Pinpoint the cell where the given text exists, returning its [x, y] midpoint coordinate. 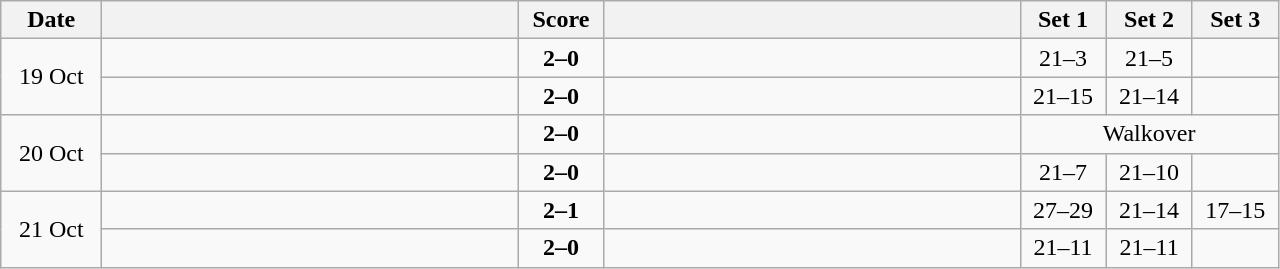
Date [52, 20]
2–1 [561, 210]
21–5 [1149, 58]
21–7 [1063, 172]
20 Oct [52, 153]
19 Oct [52, 77]
27–29 [1063, 210]
Walkover [1149, 134]
21–15 [1063, 96]
21–3 [1063, 58]
17–15 [1235, 210]
21 Oct [52, 229]
21–10 [1149, 172]
Set 2 [1149, 20]
Set 1 [1063, 20]
Score [561, 20]
Set 3 [1235, 20]
